Scan for the cell matching the given text and deliver its (x, y) coordinate at center. 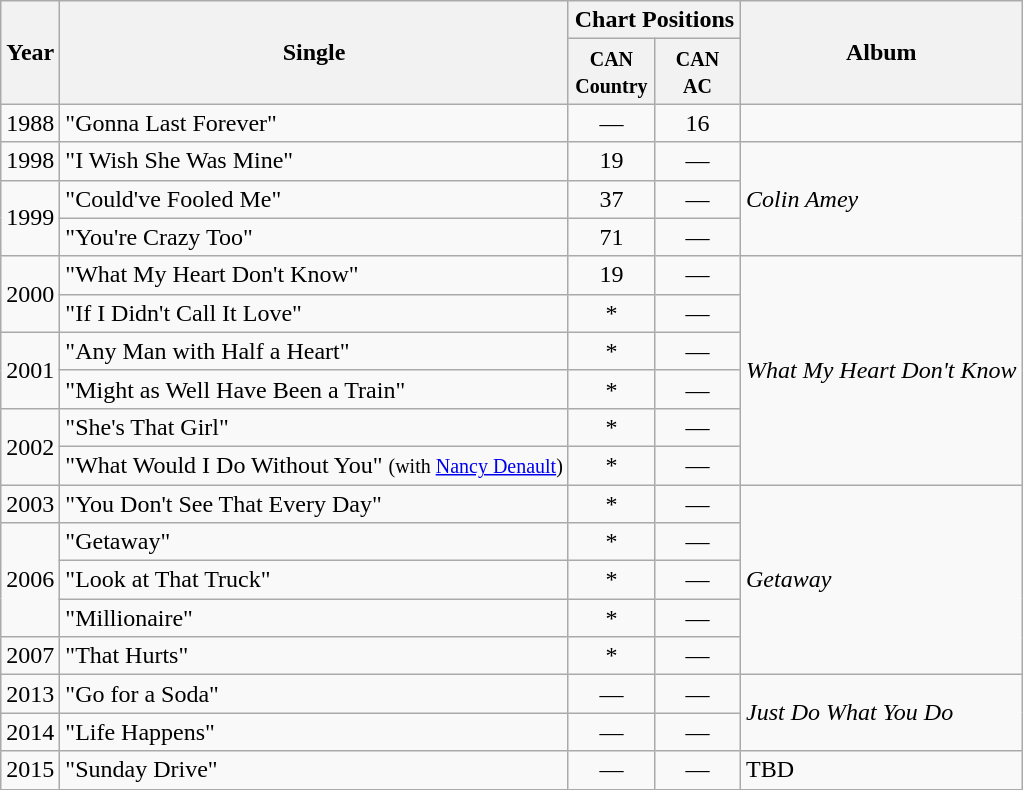
Chart Positions (654, 20)
"Look at That Truck" (314, 580)
What My Heart Don't Know (882, 370)
"Sunday Drive" (314, 770)
1988 (30, 123)
"Might as Well Have Been a Train" (314, 389)
2014 (30, 732)
2000 (30, 294)
Single (314, 52)
"What My Heart Don't Know" (314, 275)
TBD (882, 770)
2006 (30, 580)
"What Would I Do Without You" (with Nancy Denault) (314, 465)
CAN Country (611, 72)
2002 (30, 446)
Album (882, 52)
71 (611, 237)
2013 (30, 694)
"She's That Girl" (314, 427)
16 (697, 123)
Getaway (882, 579)
"You're Crazy Too" (314, 237)
"Millionaire" (314, 618)
Year (30, 52)
2003 (30, 503)
"Go for a Soda" (314, 694)
37 (611, 199)
"Any Man with Half a Heart" (314, 351)
"Life Happens" (314, 732)
1998 (30, 161)
"That Hurts" (314, 656)
"You Don't See That Every Day" (314, 503)
2015 (30, 770)
Colin Amey (882, 199)
Just Do What You Do (882, 713)
"Could've Fooled Me" (314, 199)
"Gonna Last Forever" (314, 123)
CAN AC (697, 72)
2007 (30, 656)
1999 (30, 218)
2001 (30, 370)
"I Wish She Was Mine" (314, 161)
"If I Didn't Call It Love" (314, 313)
"Getaway" (314, 542)
